Find where the given text appears and provide that cell's center as (X, Y) coordinate. 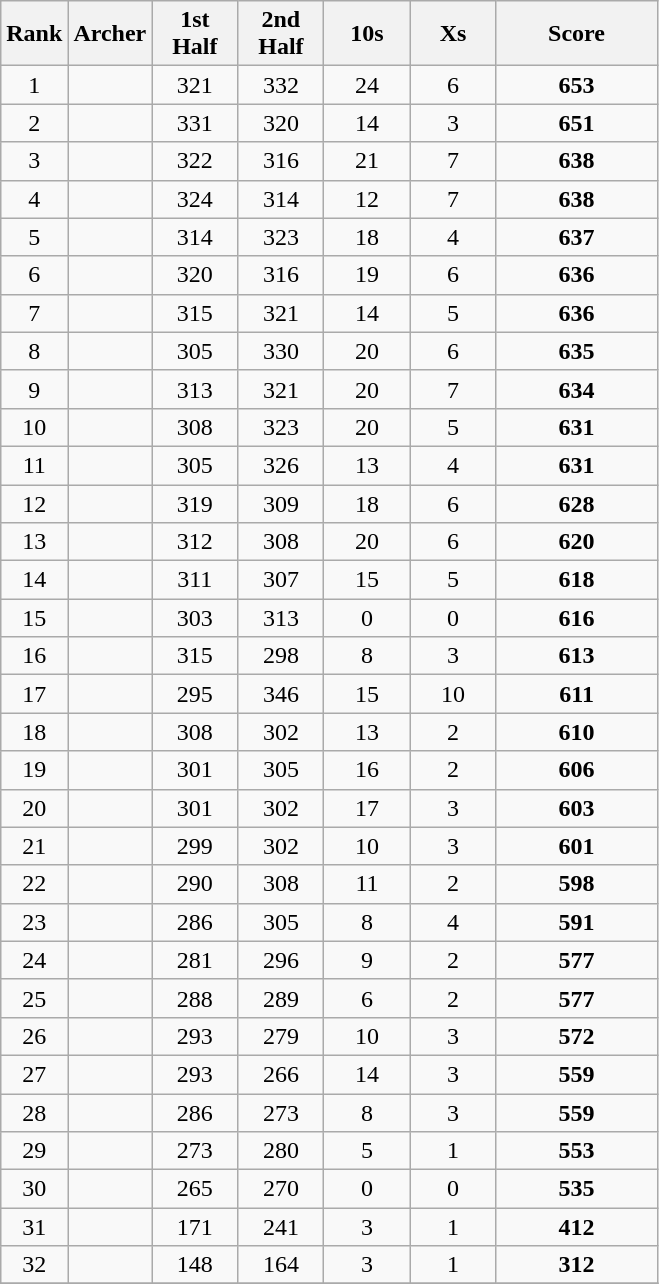
324 (195, 199)
Xs (453, 34)
618 (576, 580)
303 (195, 618)
616 (576, 618)
601 (576, 846)
28 (34, 1113)
25 (34, 998)
Rank (34, 34)
31 (34, 1227)
319 (195, 503)
281 (195, 960)
2nd Half (281, 34)
289 (281, 998)
591 (576, 922)
10s (367, 34)
628 (576, 503)
635 (576, 351)
553 (576, 1151)
280 (281, 1151)
164 (281, 1265)
23 (34, 922)
412 (576, 1227)
613 (576, 656)
266 (281, 1074)
535 (576, 1189)
637 (576, 237)
330 (281, 351)
322 (195, 161)
346 (281, 694)
32 (34, 1265)
290 (195, 884)
26 (34, 1036)
295 (195, 694)
171 (195, 1227)
332 (281, 85)
298 (281, 656)
1st Half (195, 34)
29 (34, 1151)
22 (34, 884)
598 (576, 884)
30 (34, 1189)
603 (576, 808)
148 (195, 1265)
270 (281, 1189)
27 (34, 1074)
265 (195, 1189)
572 (576, 1036)
634 (576, 389)
606 (576, 770)
611 (576, 694)
311 (195, 580)
653 (576, 85)
610 (576, 732)
299 (195, 846)
Score (576, 34)
326 (281, 465)
331 (195, 123)
Archer (110, 34)
241 (281, 1227)
651 (576, 123)
620 (576, 542)
279 (281, 1036)
307 (281, 580)
296 (281, 960)
288 (195, 998)
309 (281, 503)
